Scan for the cell matching the given text and deliver its (x, y) coordinate at center. 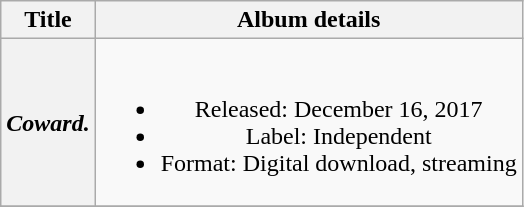
Coward. (48, 122)
Title (48, 20)
Released: December 16, 2017Label: IndependentFormat: Digital download, streaming (308, 122)
Album details (308, 20)
